Pinpoint the cell where the given text exists, returning its (x, y) midpoint coordinate. 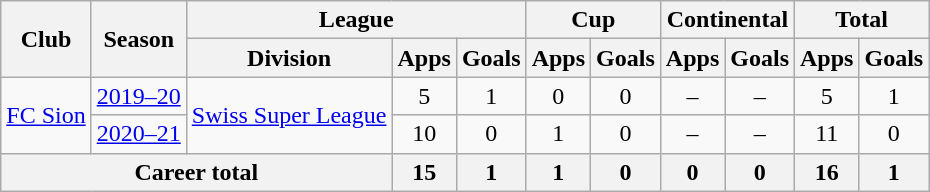
Total (862, 20)
10 (424, 134)
Swiss Super League (289, 115)
FC Sion (46, 115)
Division (289, 58)
Club (46, 39)
Cup (593, 20)
2019–20 (138, 96)
League (356, 20)
Career total (196, 172)
15 (424, 172)
2020–21 (138, 134)
16 (827, 172)
Season (138, 39)
11 (827, 134)
Continental (727, 20)
